Search for the cell housing the specified text and yield its [X, Y] center coordinate. 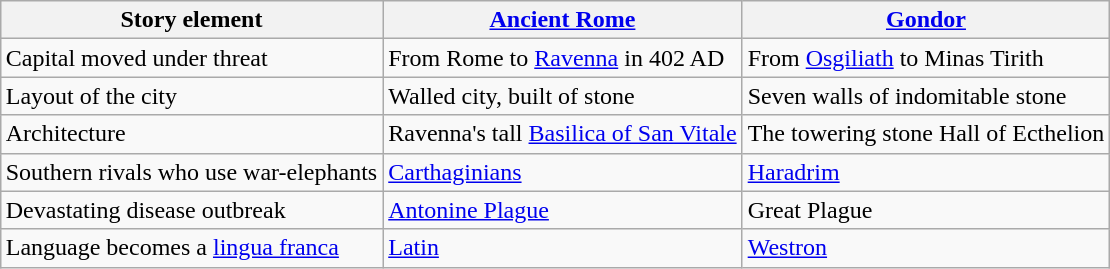
Story element [191, 20]
Capital moved under threat [191, 58]
Carthaginians [562, 172]
Language becomes a lingua franca [191, 248]
Haradrim [926, 172]
Layout of the city [191, 96]
Devastating disease outbreak [191, 210]
Gondor [926, 20]
Antonine Plague [562, 210]
Southern rivals who use war-elephants [191, 172]
Walled city, built of stone [562, 96]
From Osgiliath to Minas Tirith [926, 58]
Great Plague [926, 210]
Seven walls of indomitable stone [926, 96]
Ancient Rome [562, 20]
Latin [562, 248]
Ravenna's tall Basilica of San Vitale [562, 134]
The towering stone Hall of Ecthelion [926, 134]
Architecture [191, 134]
From Rome to Ravenna in 402 AD [562, 58]
Westron [926, 248]
